Capture the cell that displays the provided text and extract its (X, Y) central coordinate. 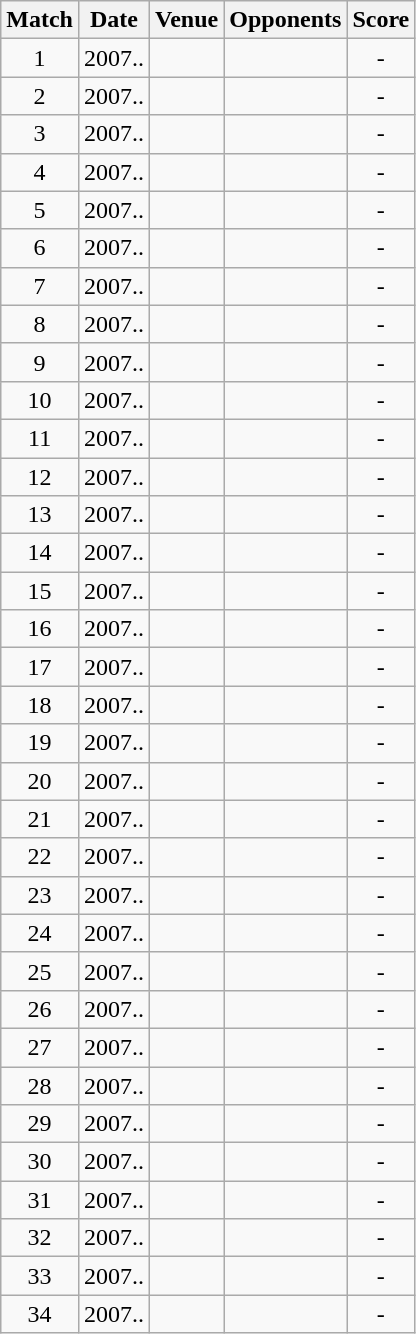
30 (40, 1162)
16 (40, 629)
22 (40, 857)
18 (40, 705)
25 (40, 971)
Score (381, 20)
19 (40, 743)
Date (114, 20)
31 (40, 1200)
4 (40, 172)
29 (40, 1124)
12 (40, 477)
21 (40, 819)
27 (40, 1047)
9 (40, 362)
Venue (187, 20)
20 (40, 781)
17 (40, 667)
26 (40, 1009)
11 (40, 438)
28 (40, 1085)
2 (40, 96)
14 (40, 553)
3 (40, 134)
10 (40, 400)
8 (40, 324)
23 (40, 895)
7 (40, 286)
15 (40, 591)
13 (40, 515)
6 (40, 248)
1 (40, 58)
24 (40, 933)
33 (40, 1276)
34 (40, 1314)
Opponents (286, 20)
32 (40, 1238)
5 (40, 210)
Match (40, 20)
